Locate the cell with the specified text and output its [x, y] center coordinate. 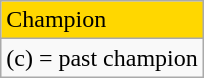
(c) = past champion [102, 58]
Champion [102, 20]
